Output the (X, Y) coordinate of the center of the cell containing the given text.  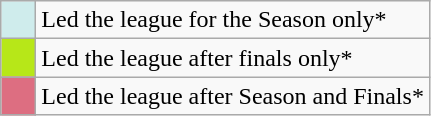
Led the league after Season and Finals* (233, 96)
Led the league for the Season only* (233, 20)
Led the league after finals only* (233, 58)
